For the text-containing cell, return its midpoint in (x, y) coordinate format. 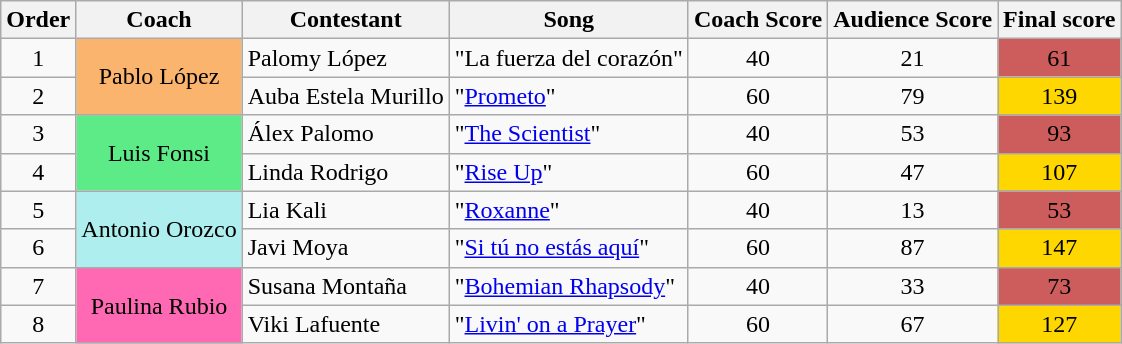
Javi Moya (346, 248)
107 (1060, 172)
"Prometo" (568, 96)
67 (913, 324)
Luis Fonsi (159, 153)
Coach (159, 20)
13 (913, 210)
"Livin' on a Prayer" (568, 324)
Álex Palomo (346, 134)
Audience Score (913, 20)
Susana Montaña (346, 286)
3 (38, 134)
"Rise Up" (568, 172)
Palomy López (346, 58)
Paulina Rubio (159, 305)
"Roxanne" (568, 210)
Contestant (346, 20)
147 (1060, 248)
73 (1060, 286)
Final score (1060, 20)
7 (38, 286)
Viki Lafuente (346, 324)
Antonio Orozco (159, 229)
1 (38, 58)
Coach Score (758, 20)
33 (913, 286)
Order (38, 20)
8 (38, 324)
139 (1060, 96)
93 (1060, 134)
61 (1060, 58)
"The Scientist" (568, 134)
6 (38, 248)
Pablo López (159, 77)
"La fuerza del corazón" (568, 58)
79 (913, 96)
5 (38, 210)
"Si tú no estás aquí" (568, 248)
Linda Rodrigo (346, 172)
127 (1060, 324)
Auba Estela Murillo (346, 96)
Song (568, 20)
4 (38, 172)
"Bohemian Rhapsody" (568, 286)
47 (913, 172)
Lia Kali (346, 210)
87 (913, 248)
2 (38, 96)
21 (913, 58)
